Return the [x, y] coordinate for the center point of the cell that contains the specified text.  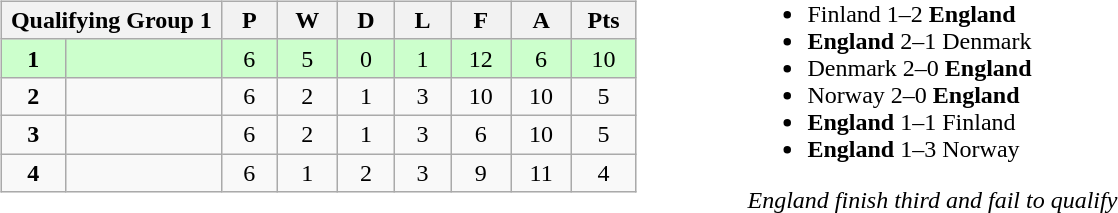
Pts [603, 20]
A [541, 20]
Qualifying Group 1 [111, 20]
F [481, 20]
12 [481, 58]
L [422, 20]
11 [541, 173]
9 [481, 173]
P [250, 20]
0 [366, 58]
W [307, 20]
D [366, 20]
